Identify which cell holds the provided text, then report its (x, y) central coordinate. 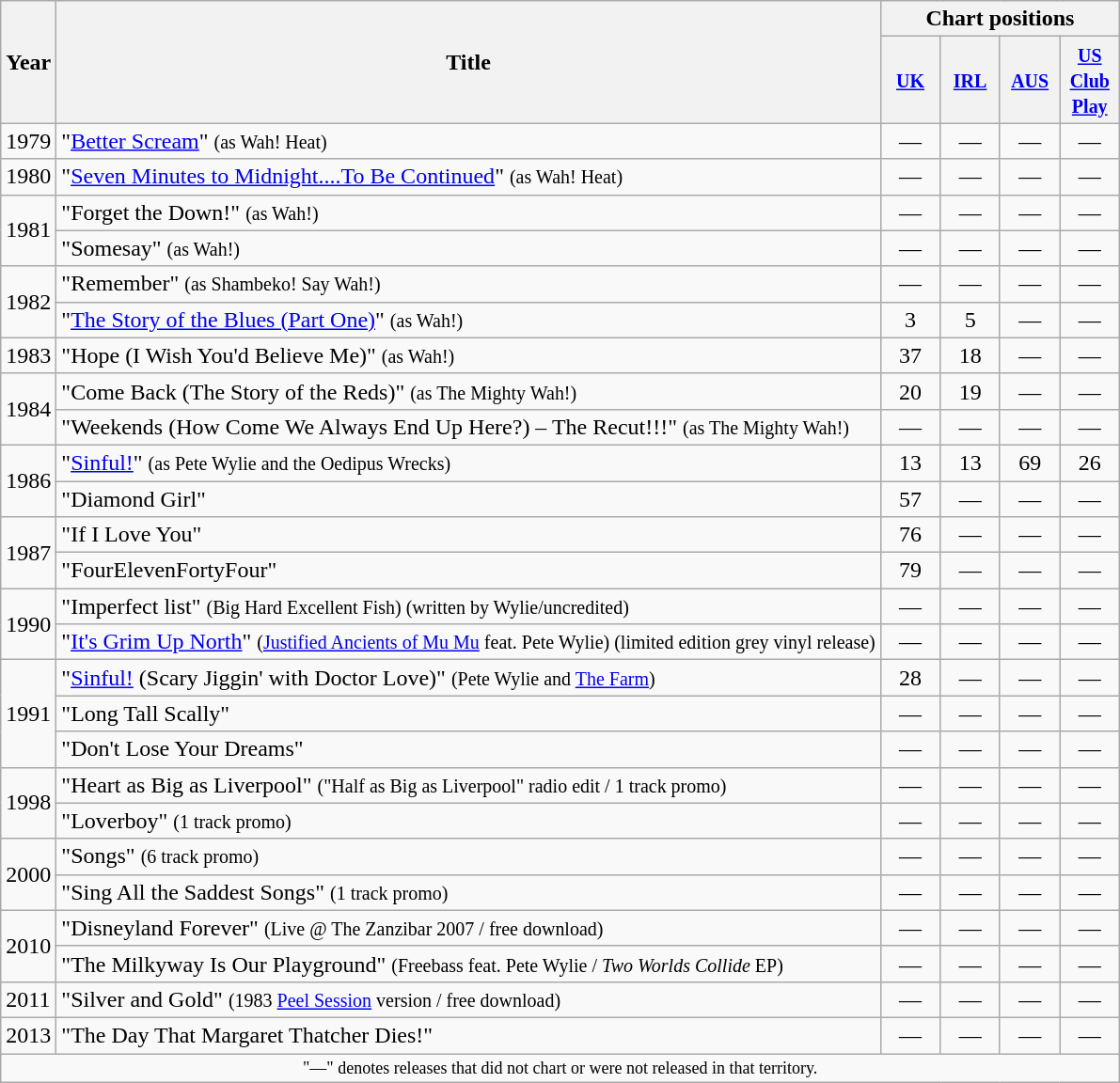
1981 (28, 230)
"Weekends (How Come We Always End Up Here?) – The Recut!!!" (as The Mighty Wah!) (468, 427)
"Come Back (The Story of the Reds)" (as The Mighty Wah!) (468, 391)
3 (910, 320)
"Seven Minutes to Midnight....To Be Continued" (as Wah! Heat) (468, 177)
76 (910, 535)
"The Day That Margaret Thatcher Dies!" (468, 1035)
Chart positions (1000, 19)
20 (910, 391)
1986 (28, 480)
"—" denotes releases that did not chart or were not released in that territory. (560, 1068)
"Diamond Girl" (468, 499)
"Don't Lose Your Dreams" (468, 749)
"Sinful!" (as Pete Wylie and the Oedipus Wrecks) (468, 463)
Year (28, 62)
5 (970, 320)
1991 (28, 714)
2011 (28, 999)
IRL (970, 80)
"Hope (I Wish You'd Believe Me)" (as Wah!) (468, 355)
"Songs" (6 track promo) (468, 856)
28 (910, 678)
18 (970, 355)
1984 (28, 409)
1983 (28, 355)
26 (1090, 463)
"FourElevenFortyFour" (468, 571)
"Silver and Gold" (1983 Peel Session version / free download) (468, 999)
1990 (28, 624)
37 (910, 355)
AUS (1030, 80)
1980 (28, 177)
"The Story of the Blues (Part One)" (as Wah!) (468, 320)
UK (910, 80)
19 (970, 391)
"Sinful! (Scary Jiggin' with Doctor Love)" (Pete Wylie and The Farm) (468, 678)
"Disneyland Forever" (Live @ The Zanzibar 2007 / free download) (468, 928)
"The Milkyway Is Our Playground" (Freebass feat. Pete Wylie / Two Worlds Collide EP) (468, 964)
"Long Tall Scally" (468, 714)
1982 (28, 302)
2000 (28, 874)
"If I Love You" (468, 535)
79 (910, 571)
"Forget the Down!" (as Wah!) (468, 212)
2010 (28, 946)
"Heart as Big as Liverpool" ("Half as Big as Liverpool" radio edit / 1 track promo) (468, 785)
1987 (28, 553)
"Sing All the Saddest Songs" (1 track promo) (468, 892)
"Somesay" (as Wah!) (468, 248)
"Imperfect list" (Big Hard Excellent Fish) (written by Wylie/uncredited) (468, 606)
69 (1030, 463)
"Remember" (as Shambeko! Say Wah!) (468, 284)
57 (910, 499)
"It's Grim Up North" (Justified Ancients of Mu Mu feat. Pete Wylie) (limited edition grey vinyl release) (468, 642)
"Loverboy" (1 track promo) (468, 821)
1998 (28, 803)
Title (468, 62)
"Better Scream" (as Wah! Heat) (468, 141)
1979 (28, 141)
2013 (28, 1035)
US Club Play (1090, 80)
